Capture the cell that displays the provided text and extract its (X, Y) central coordinate. 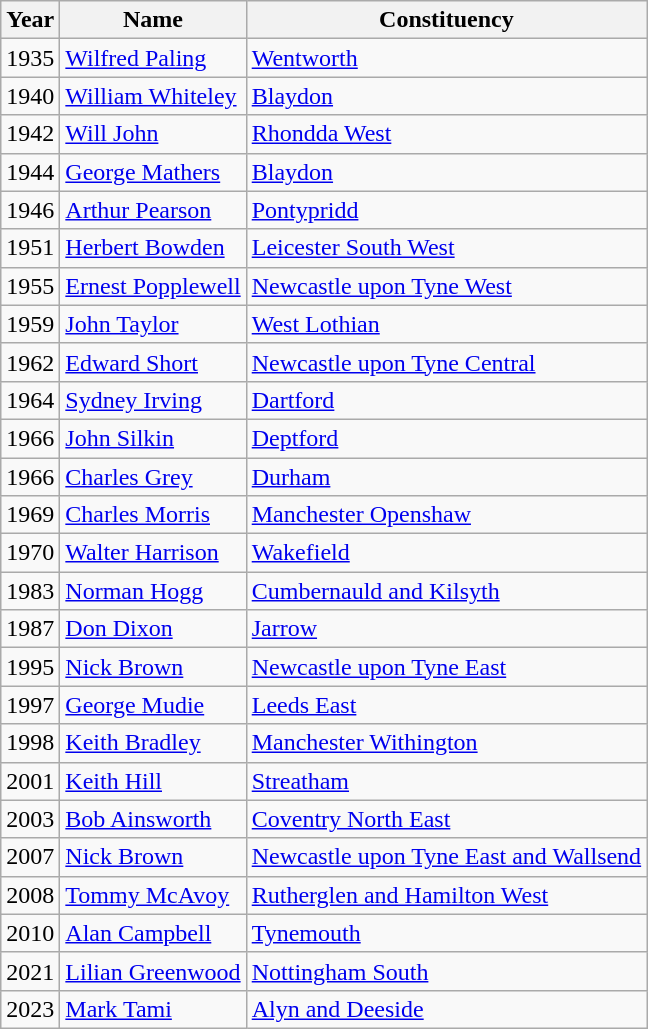
2021 (30, 971)
John Taylor (153, 324)
1962 (30, 362)
1995 (30, 667)
Dartford (446, 400)
Edward Short (153, 362)
2023 (30, 1009)
Durham (446, 477)
Herbert Bowden (153, 248)
1944 (30, 172)
Newcastle upon Tyne West (446, 286)
2001 (30, 781)
Pontypridd (446, 210)
Arthur Pearson (153, 210)
2007 (30, 857)
Coventry North East (446, 819)
Charles Grey (153, 477)
Will John (153, 134)
Wentworth (446, 58)
John Silkin (153, 438)
Tommy McAvoy (153, 895)
1969 (30, 515)
Sydney Irving (153, 400)
1997 (30, 705)
1951 (30, 248)
Name (153, 20)
Leicester South West (446, 248)
Newcastle upon Tyne East and Wallsend (446, 857)
Norman Hogg (153, 591)
2010 (30, 933)
Wilfred Paling (153, 58)
Lilian Greenwood (153, 971)
2008 (30, 895)
Newcastle upon Tyne Central (446, 362)
Bob Ainsworth (153, 819)
1940 (30, 96)
1998 (30, 743)
Jarrow (446, 629)
Keith Hill (153, 781)
1935 (30, 58)
William Whiteley (153, 96)
West Lothian (446, 324)
Newcastle upon Tyne East (446, 667)
1970 (30, 553)
George Mudie (153, 705)
Don Dixon (153, 629)
Mark Tami (153, 1009)
Rutherglen and Hamilton West (446, 895)
Rhondda West (446, 134)
Deptford (446, 438)
Charles Morris (153, 515)
Year (30, 20)
Manchester Withington (446, 743)
Manchester Openshaw (446, 515)
Nottingham South (446, 971)
1959 (30, 324)
Wakefield (446, 553)
1955 (30, 286)
1987 (30, 629)
Streatham (446, 781)
Tynemouth (446, 933)
1942 (30, 134)
Alan Campbell (153, 933)
1946 (30, 210)
2003 (30, 819)
1983 (30, 591)
Cumbernauld and Kilsyth (446, 591)
Leeds East (446, 705)
Ernest Popplewell (153, 286)
1964 (30, 400)
Constituency (446, 20)
Alyn and Deeside (446, 1009)
George Mathers (153, 172)
Keith Bradley (153, 743)
Walter Harrison (153, 553)
